Detect which cell encompasses the target text, then output its [X, Y] center coordinate. 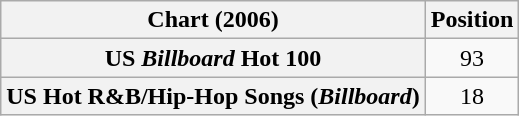
US Billboard Hot 100 [213, 58]
Chart (2006) [213, 20]
US Hot R&B/Hip-Hop Songs (Billboard) [213, 96]
Position [472, 20]
18 [472, 96]
93 [472, 58]
